Determine the [x, y] coordinate at the center of the cell enclosing the given text.  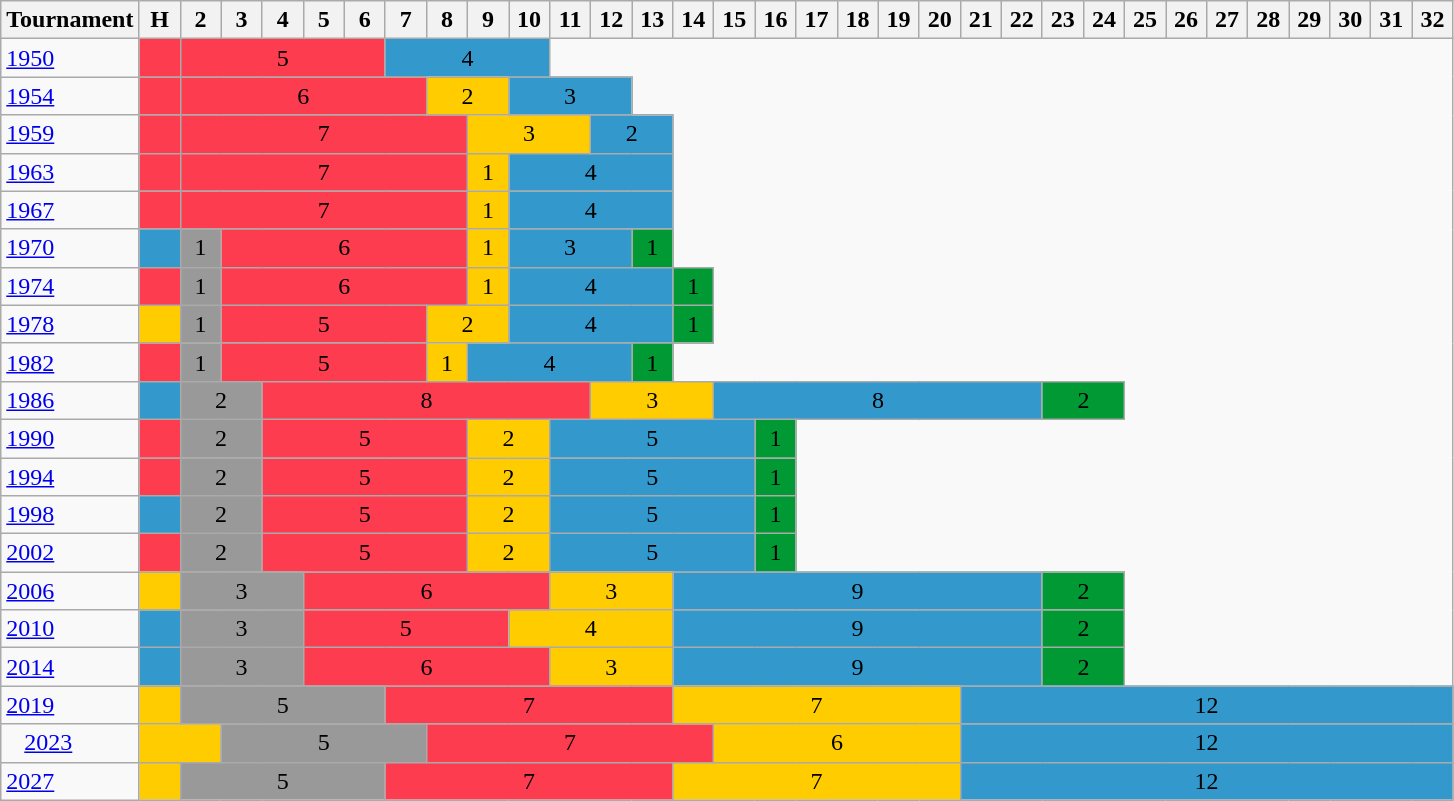
2010 [70, 629]
1994 [70, 477]
29 [1310, 20]
2006 [70, 591]
1990 [70, 438]
2027 [70, 781]
1986 [70, 400]
1978 [70, 324]
1967 [70, 210]
10 [530, 20]
1950 [70, 58]
17 [816, 20]
13 [652, 20]
15 [734, 20]
21 [980, 20]
26 [1186, 20]
H [160, 20]
1954 [70, 96]
30 [1350, 20]
19 [898, 20]
1974 [70, 286]
2023 [70, 743]
31 [1392, 20]
1982 [70, 362]
22 [1022, 20]
23 [1062, 20]
32 [1432, 20]
1959 [70, 134]
27 [1228, 20]
25 [1144, 20]
20 [940, 20]
1998 [70, 515]
14 [694, 20]
2002 [70, 553]
1963 [70, 172]
24 [1104, 20]
11 [570, 20]
1970 [70, 248]
18 [858, 20]
2014 [70, 667]
2019 [70, 705]
Tournament [70, 20]
28 [1268, 20]
16 [776, 20]
